Locate the cell with the specified text and output its [x, y] center coordinate. 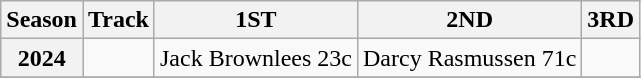
Season [42, 20]
Darcy Rasmussen 71c [469, 58]
3RD [611, 20]
Jack Brownlees 23c [256, 58]
Track [118, 20]
2024 [42, 58]
1ST [256, 20]
2ND [469, 20]
